Capture the cell that displays the provided text and extract its (X, Y) central coordinate. 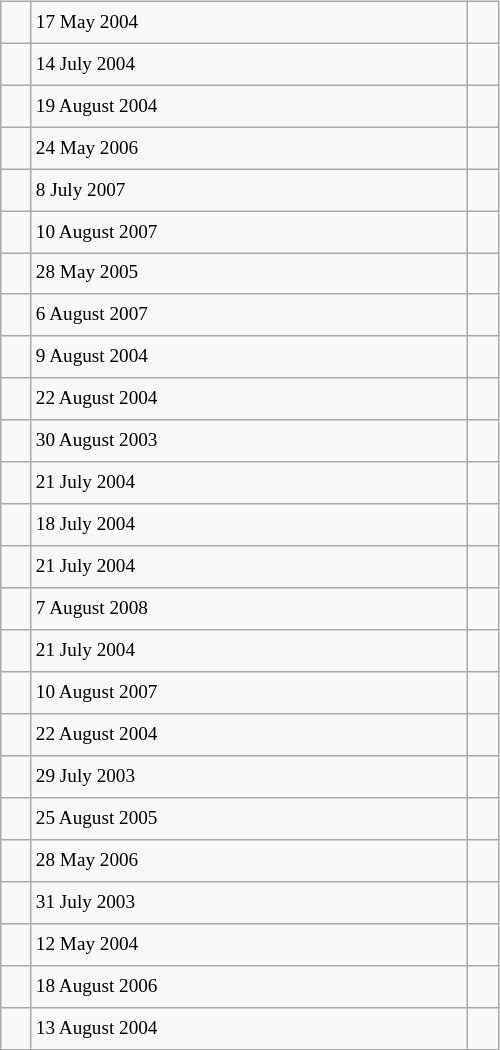
12 May 2004 (250, 944)
7 August 2008 (250, 609)
28 May 2006 (250, 861)
25 August 2005 (250, 819)
6 August 2007 (250, 315)
18 July 2004 (250, 525)
14 July 2004 (250, 64)
13 August 2004 (250, 1028)
17 May 2004 (250, 22)
29 July 2003 (250, 777)
8 July 2007 (250, 190)
30 August 2003 (250, 441)
19 August 2004 (250, 106)
31 July 2003 (250, 902)
9 August 2004 (250, 357)
18 August 2006 (250, 986)
28 May 2005 (250, 274)
24 May 2006 (250, 148)
